Search for the cell housing the specified text and yield its (x, y) center coordinate. 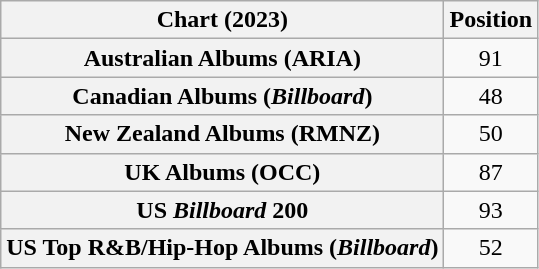
Canadian Albums (Billboard) (222, 96)
87 (491, 172)
50 (491, 134)
US Billboard 200 (222, 210)
US Top R&B/Hip-Hop Albums (Billboard) (222, 248)
48 (491, 96)
New Zealand Albums (RMNZ) (222, 134)
UK Albums (OCC) (222, 172)
Australian Albums (ARIA) (222, 58)
91 (491, 58)
52 (491, 248)
Chart (2023) (222, 20)
93 (491, 210)
Position (491, 20)
